Output the (x, y) coordinate of the center of the cell containing the given text.  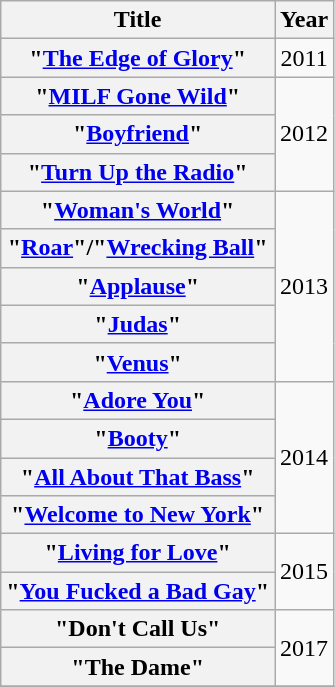
2013 (304, 286)
"Adore You" (138, 400)
2014 (304, 457)
"Living for Love" (138, 553)
"You Fucked a Bad Gay" (138, 591)
"Venus" (138, 362)
"Applause" (138, 286)
"MILF Gone Wild" (138, 96)
"Turn Up the Radio" (138, 172)
2011 (304, 58)
"Roar"/"Wrecking Ball" (138, 248)
"Welcome to New York" (138, 515)
2015 (304, 572)
"Judas" (138, 324)
2017 (304, 648)
"The Dame" (138, 667)
2012 (304, 134)
Year (304, 20)
"Woman's World" (138, 210)
"Don't Call Us" (138, 629)
"The Edge of Glory" (138, 58)
"Boyfriend" (138, 134)
"Booty" (138, 438)
"All About That Bass" (138, 477)
Title (138, 20)
